Extract the [x, y] coordinate from the center of the cell holding the provided text.  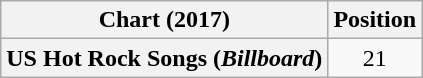
21 [375, 58]
Chart (2017) [164, 20]
Position [375, 20]
US Hot Rock Songs (Billboard) [164, 58]
